For the text-containing cell, return its midpoint in (x, y) coordinate format. 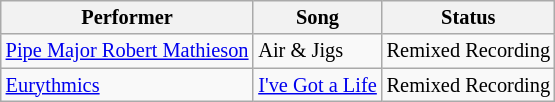
Performer (128, 17)
Status (468, 17)
Eurythmics (128, 85)
Air & Jigs (317, 51)
Song (317, 17)
I've Got a Life (317, 85)
Pipe Major Robert Mathieson (128, 51)
